Detect which cell encompasses the target text, then output its [x, y] center coordinate. 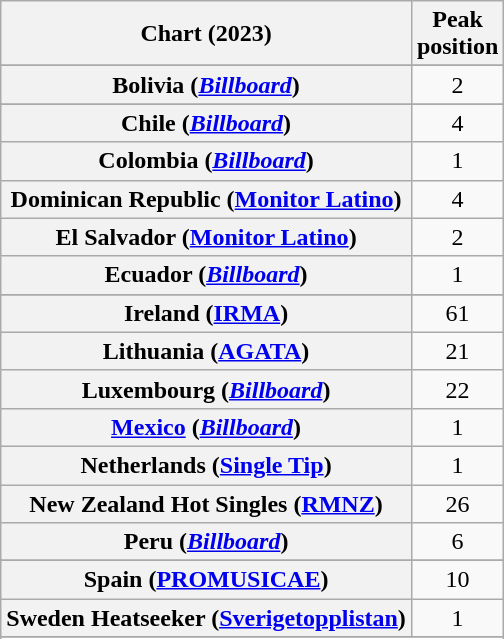
61 [457, 313]
10 [457, 580]
Mexico (Billboard) [206, 427]
Lithuania (AGATA) [206, 351]
Chile (Billboard) [206, 123]
Sweden Heatseeker (Sverigetopplistan) [206, 618]
Colombia (Billboard) [206, 161]
Spain (PROMUSICAE) [206, 580]
Dominican Republic (Monitor Latino) [206, 199]
New Zealand Hot Singles (RMNZ) [206, 503]
26 [457, 503]
Netherlands (Single Tip) [206, 465]
21 [457, 351]
Peru (Billboard) [206, 542]
Peakposition [457, 34]
Ecuador (Billboard) [206, 275]
El Salvador (Monitor Latino) [206, 237]
Bolivia (Billboard) [206, 85]
Chart (2023) [206, 34]
22 [457, 389]
6 [457, 542]
Ireland (IRMA) [206, 313]
Luxembourg (Billboard) [206, 389]
